Extract the (X, Y) coordinate from the center of the cell holding the provided text.  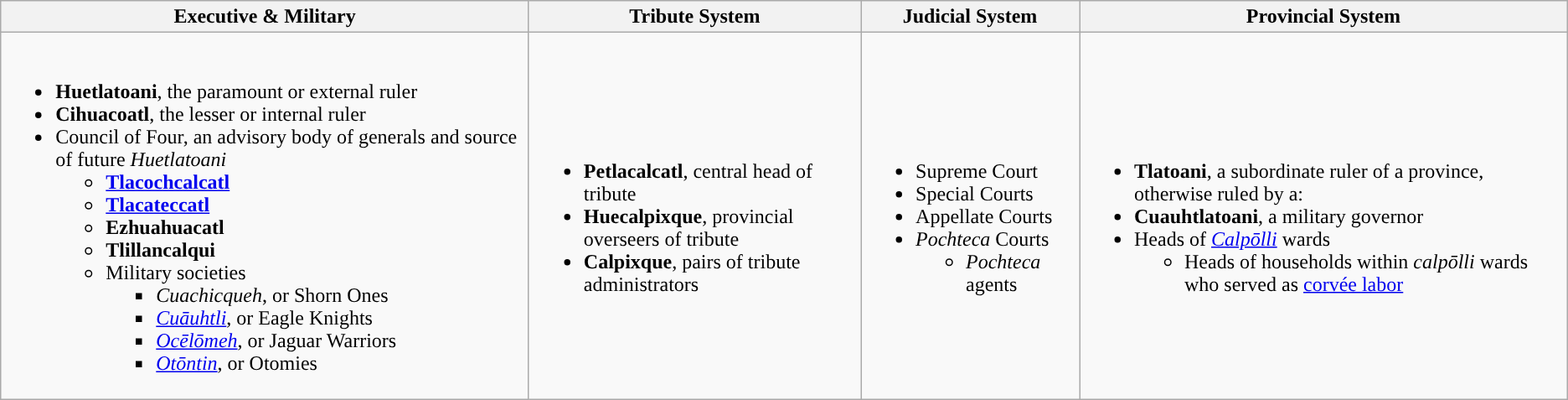
Judicial System (970, 17)
Tribute System (694, 17)
Petlacalcatl, central head of tributeHuecalpixque, provincial overseers of tributeCalpixque, pairs of tribute administrators (694, 216)
Supreme CourtSpecial CourtsAppellate CourtsPochteca CourtsPochteca agents (970, 216)
Executive & Military (265, 17)
Provincial System (1323, 17)
